Find where the given text appears and provide that cell's center as [x, y] coordinate. 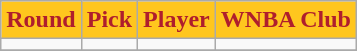
Player [177, 20]
Pick [109, 20]
Round [41, 20]
WNBA Club [286, 20]
